Find where the given text appears and provide that cell's center as [x, y] coordinate. 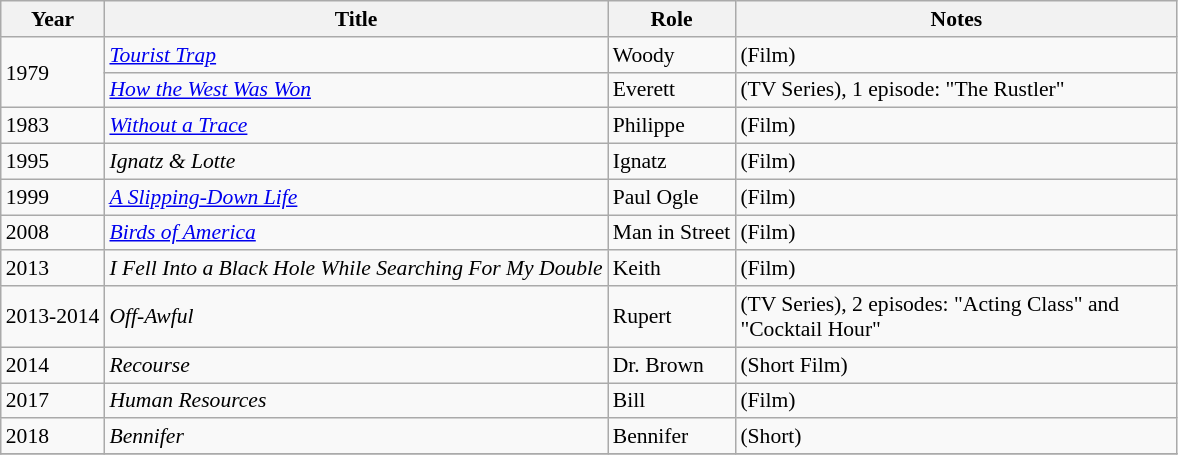
1999 [53, 197]
1983 [53, 126]
Keith [672, 269]
2013-2014 [53, 316]
Off-Awful [356, 316]
Rupert [672, 316]
2013 [53, 269]
Tourist Trap [356, 55]
2014 [53, 365]
1995 [53, 162]
Role [672, 19]
Everett [672, 90]
Human Resources [356, 401]
(TV Series), 1 episode: "The Rustler" [956, 90]
I Fell Into a Black Hole While Searching For My Double [356, 269]
Man in Street [672, 233]
Title [356, 19]
Ignatz & Lotte [356, 162]
2008 [53, 233]
Without a Trace [356, 126]
Paul Ogle [672, 197]
Dr. Brown [672, 365]
Notes [956, 19]
Recourse [356, 365]
2018 [53, 437]
Year [53, 19]
(Short) [956, 437]
Philippe [672, 126]
Birds of America [356, 233]
1979 [53, 72]
Woody [672, 55]
How the West Was Won [356, 90]
(Short Film) [956, 365]
A Slipping-Down Life [356, 197]
Bill [672, 401]
Ignatz [672, 162]
(TV Series), 2 episodes: "Acting Class" and "Cocktail Hour" [956, 316]
2017 [53, 401]
